Find where the given text appears and provide that cell's center as (x, y) coordinate. 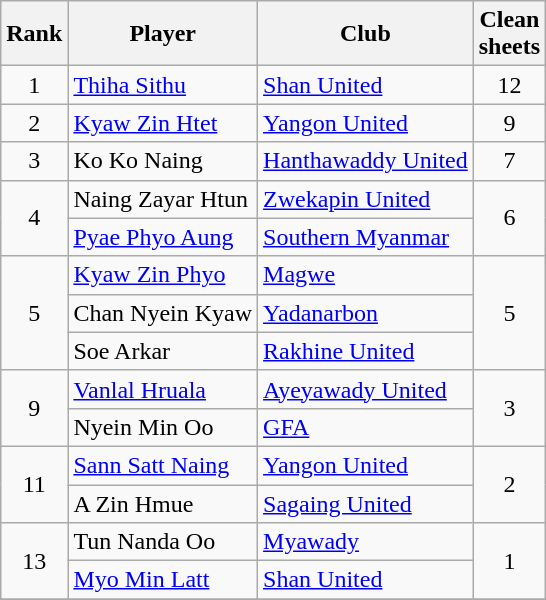
Hanthawaddy United (366, 161)
Tun Nanda Oo (163, 542)
7 (509, 161)
Myo Min Latt (163, 580)
Ko Ko Naing (163, 161)
Soe Arkar (163, 351)
4 (34, 218)
Myawady (366, 542)
Vanlal Hruala (163, 389)
Thiha Sithu (163, 85)
Zwekapin United (366, 199)
13 (34, 561)
Kyaw Zin Phyo (163, 275)
Sann Satt Naing (163, 465)
Rank (34, 34)
Rakhine United (366, 351)
GFA (366, 427)
Sagaing United (366, 503)
Nyein Min Oo (163, 427)
6 (509, 218)
Cleansheets (509, 34)
Yadanarbon (366, 313)
Chan Nyein Kyaw (163, 313)
Kyaw Zin Htet (163, 123)
Southern Myanmar (366, 237)
Club (366, 34)
Magwe (366, 275)
Pyae Phyo Aung (163, 237)
Ayeyawady United (366, 389)
11 (34, 484)
12 (509, 85)
Player (163, 34)
Naing Zayar Htun (163, 199)
A Zin Hmue (163, 503)
